Return the [X, Y] coordinate for the center point of the cell that contains the specified text.  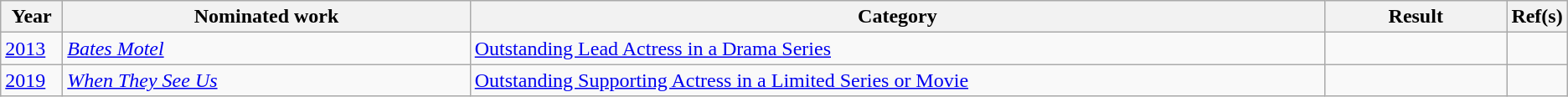
Ref(s) [1537, 17]
Result [1416, 17]
When They See Us [266, 80]
Outstanding Supporting Actress in a Limited Series or Movie [897, 80]
Bates Motel [266, 48]
Nominated work [266, 17]
2019 [32, 80]
Year [32, 17]
2013 [32, 48]
Outstanding Lead Actress in a Drama Series [897, 48]
Category [897, 17]
